Identify which cell holds the provided text, then report its [x, y] central coordinate. 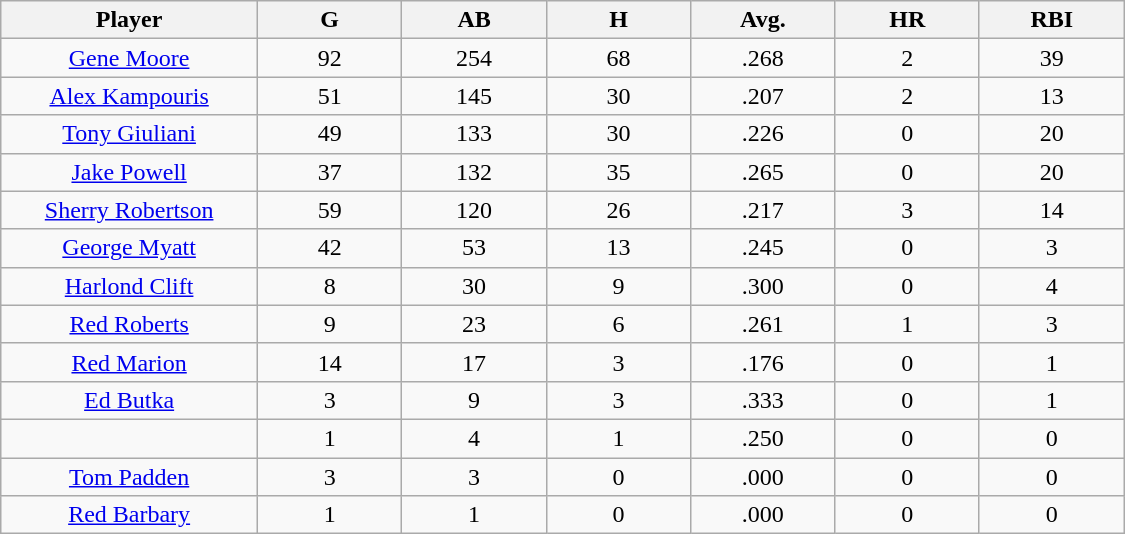
35 [618, 172]
49 [329, 134]
17 [474, 362]
Red Barbary [130, 515]
RBI [1052, 20]
.333 [763, 400]
Tom Padden [130, 477]
.245 [763, 248]
.207 [763, 96]
23 [474, 324]
Harlond Clift [130, 286]
.176 [763, 362]
Avg. [763, 20]
Jake Powell [130, 172]
.226 [763, 134]
G [329, 20]
39 [1052, 58]
Red Roberts [130, 324]
132 [474, 172]
.217 [763, 210]
120 [474, 210]
Alex Kampouris [130, 96]
59 [329, 210]
8 [329, 286]
53 [474, 248]
92 [329, 58]
.261 [763, 324]
Ed Butka [130, 400]
37 [329, 172]
6 [618, 324]
.250 [763, 438]
Red Marion [130, 362]
145 [474, 96]
H [618, 20]
George Myatt [130, 248]
.268 [763, 58]
Gene Moore [130, 58]
Player [130, 20]
.265 [763, 172]
42 [329, 248]
AB [474, 20]
Sherry Robertson [130, 210]
Tony Giuliani [130, 134]
68 [618, 58]
133 [474, 134]
HR [907, 20]
254 [474, 58]
51 [329, 96]
26 [618, 210]
.300 [763, 286]
